Return (X, Y) of the center of cell containing provided text 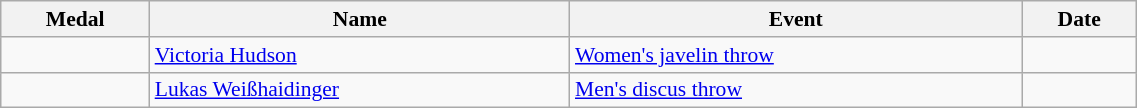
Name (360, 19)
Lukas Weißhaidinger (360, 90)
Men's discus throw (796, 90)
Date (1080, 19)
Event (796, 19)
Medal (76, 19)
Victoria Hudson (360, 55)
Women's javelin throw (796, 55)
